Return the (X, Y) coordinate for the center point of the cell that contains the specified text.  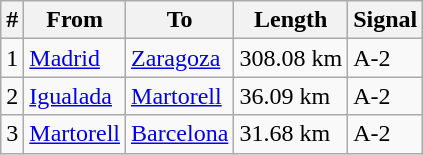
308.08 km (291, 58)
Madrid (75, 58)
From (75, 20)
# (12, 20)
31.68 km (291, 134)
3 (12, 134)
Igualada (75, 96)
To (180, 20)
Barcelona (180, 134)
36.09 km (291, 96)
Length (291, 20)
Zaragoza (180, 58)
Signal (386, 20)
1 (12, 58)
2 (12, 96)
